Search for the cell housing the specified text and yield its (X, Y) center coordinate. 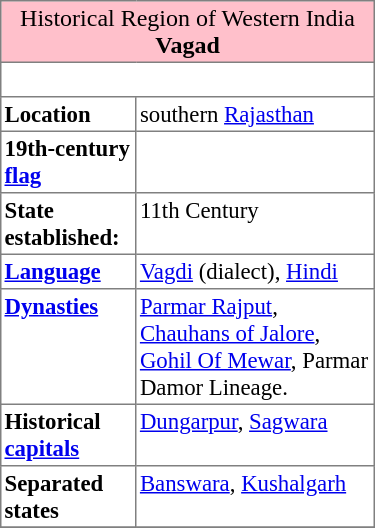
Historical capitals (68, 435)
southern Rajasthan (255, 114)
State established: (68, 224)
Vagdi (dialect), Hindi (255, 271)
11th Century (255, 224)
Historical Region of Western IndiaVagad (188, 32)
Separated states (68, 497)
Dungarpur, Sagwara (255, 435)
Banswara, Kushalgarh (255, 497)
Dynasties (68, 347)
Location (68, 114)
Parmar Rajput, Chauhans of Jalore, Gohil Of Mewar, Parmar Damor Lineage. (255, 347)
19th-century flag (68, 162)
Language (68, 271)
